Capture the cell that displays the provided text and extract its [X, Y] central coordinate. 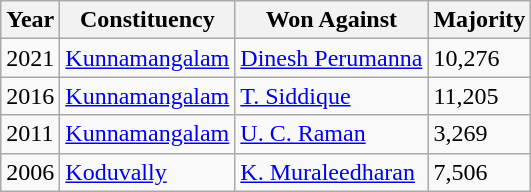
Won Against [332, 20]
2011 [30, 134]
Majority [480, 20]
11,205 [480, 96]
Constituency [148, 20]
2016 [30, 96]
K. Muraleedharan [332, 172]
7,506 [480, 172]
Dinesh Perumanna [332, 58]
2006 [30, 172]
U. C. Raman [332, 134]
Koduvally [148, 172]
Year [30, 20]
T. Siddique [332, 96]
10,276 [480, 58]
2021 [30, 58]
3,269 [480, 134]
